Search for the cell housing the specified text and yield its (x, y) center coordinate. 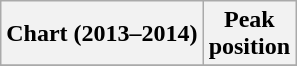
Chart (2013–2014) (102, 34)
Peakposition (249, 34)
